Provide the [X, Y] coordinate of the cell's center where the given text is located.  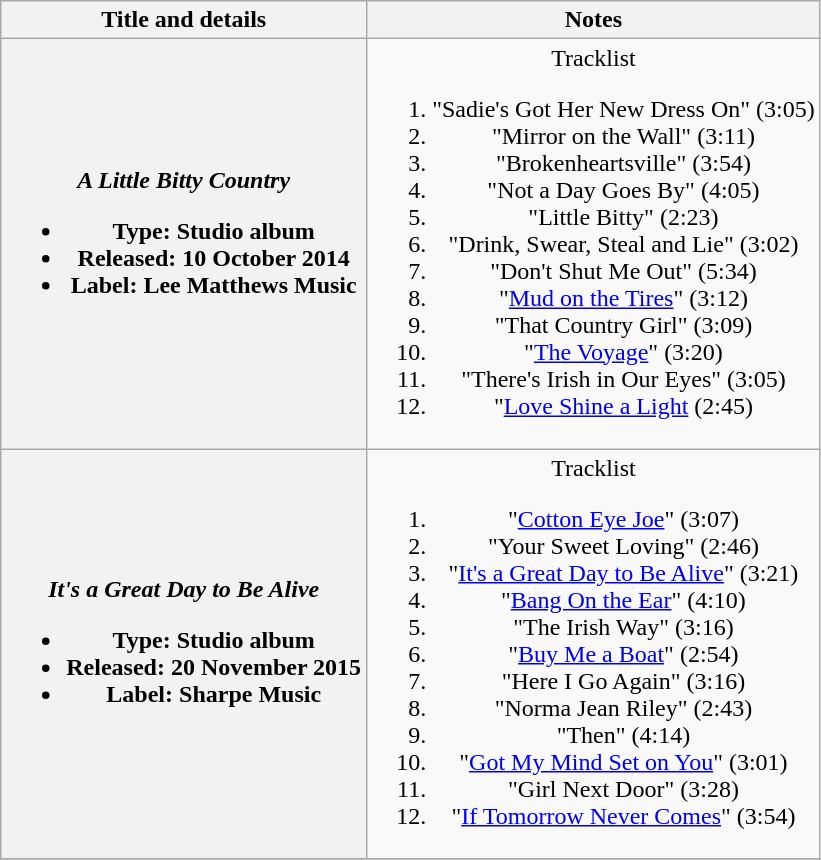
Notes [594, 20]
It's a Great Day to Be AliveType: Studio albumReleased: 20 November 2015Label: Sharpe Music [184, 654]
A Little Bitty CountryType: Studio albumReleased: 10 October 2014Label: Lee Matthews Music [184, 244]
Title and details [184, 20]
